Determine the [X, Y] coordinate at the center of the cell enclosing the given text.  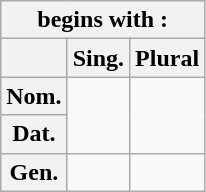
Plural [168, 58]
Gen. [34, 172]
Dat. [34, 134]
begins with : [103, 20]
Sing. [98, 58]
Nom. [34, 96]
